Scan for the cell matching the given text and deliver its [X, Y] coordinate at center. 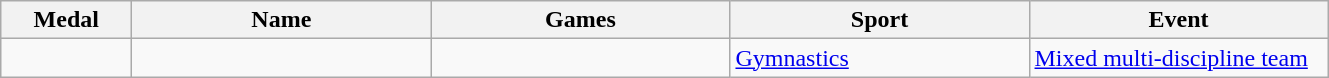
Gymnastics [880, 58]
Event [1178, 20]
Name [282, 20]
Mixed multi-discipline team [1178, 58]
Sport [880, 20]
Games [580, 20]
Medal [66, 20]
